From the cell containing the given text, extract its center point as (x, y) coordinate. 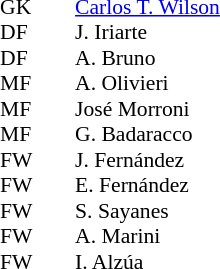
A. Olivieri (148, 83)
J. Iriarte (148, 33)
A. Marini (148, 237)
G. Badaracco (148, 135)
José Morroni (148, 109)
A. Bruno (148, 58)
E. Fernández (148, 185)
J. Fernández (148, 160)
S. Sayanes (148, 211)
